Determine the (X, Y) coordinate at the center of the cell enclosing the given text.  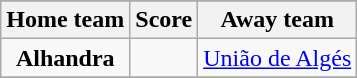
Home team (66, 20)
União de Algés (278, 58)
Alhandra (66, 58)
Score (164, 20)
Away team (278, 20)
